From the cell containing the given text, extract its center point as (x, y) coordinate. 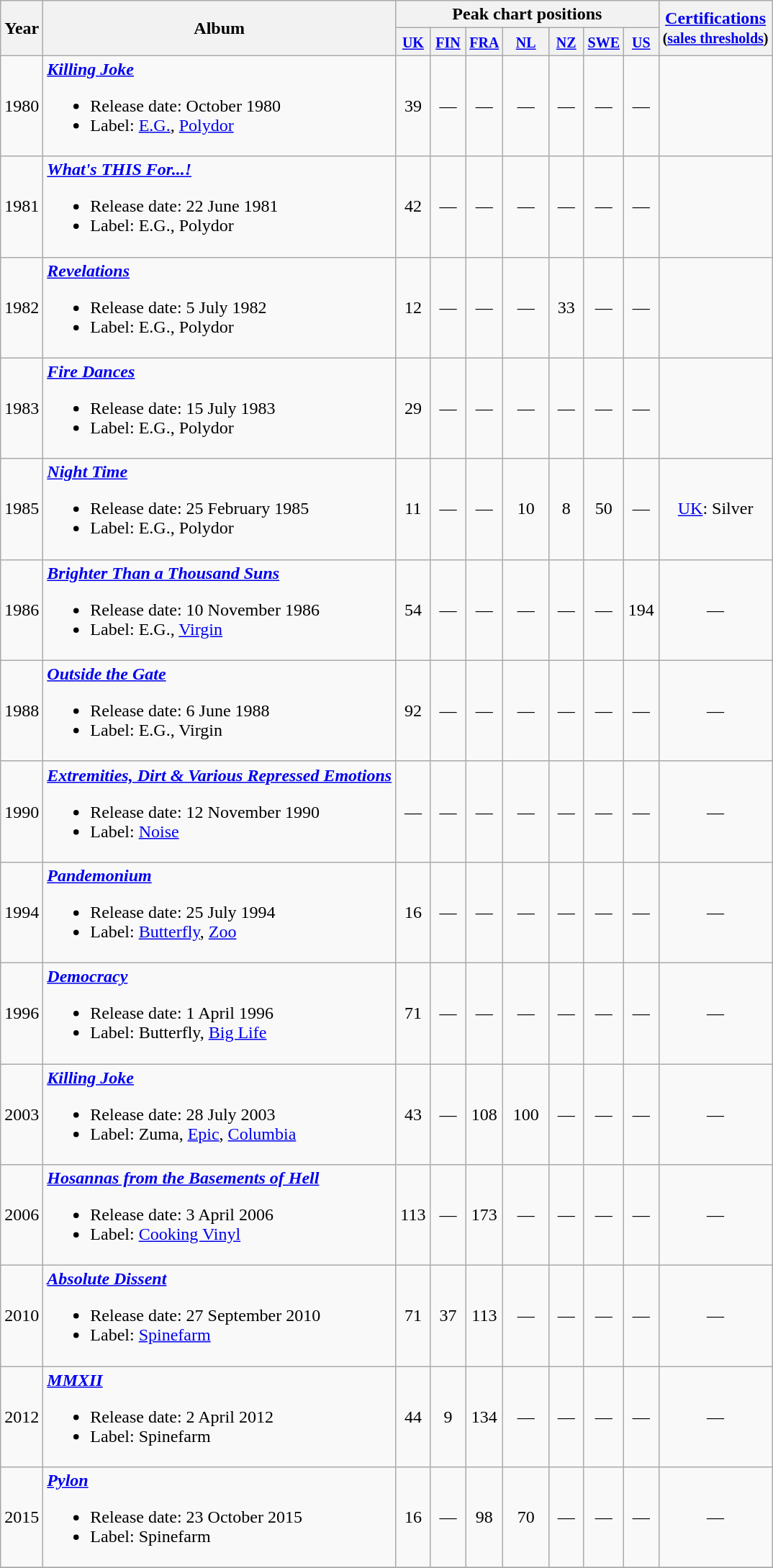
PylonRelease date: 23 October 2015Label: Spinefarm (220, 1518)
108 (484, 1114)
12 (413, 307)
Hosannas from the Basements of HellRelease date: 3 April 2006Label: Cooking Vinyl (220, 1215)
1994 (22, 912)
39 (413, 106)
1985 (22, 509)
173 (484, 1215)
Year (22, 28)
2006 (22, 1215)
1980 (22, 106)
42 (413, 207)
44 (413, 1417)
Killing JokeRelease date: October 1980Label: E.G., Polydor (220, 106)
DemocracyRelease date: 1 April 1996Label: Butterfly, Big Life (220, 1013)
Album (220, 28)
33 (566, 307)
1983 (22, 408)
1981 (22, 207)
RevelationsRelease date: 5 July 1982Label: E.G., Polydor (220, 307)
Brighter Than a Thousand SunsRelease date: 10 November 1986Label: E.G., Virgin (220, 610)
134 (484, 1417)
Extremities, Dirt & Various Repressed EmotionsRelease date: 12 November 1990Label: Noise (220, 811)
US (642, 42)
37 (448, 1316)
UK: Silver (715, 509)
MMXIIRelease date: 2 April 2012Label: Spinefarm (220, 1417)
Fire DancesRelease date: 15 July 1983Label: E.G., Polydor (220, 408)
1996 (22, 1013)
SWE (604, 42)
FIN (448, 42)
PandemoniumRelease date: 25 July 1994Label: Butterfly, Zoo (220, 912)
Outside the GateRelease date: 6 June 1988Label: E.G., Virgin (220, 711)
2003 (22, 1114)
NL (526, 42)
FRA (484, 42)
10 (526, 509)
92 (413, 711)
50 (604, 509)
54 (413, 610)
1988 (22, 711)
Night TimeRelease date: 25 February 1985Label: E.G., Polydor (220, 509)
29 (413, 408)
8 (566, 509)
1986 (22, 610)
70 (526, 1518)
Certifications(sales thresholds) (715, 28)
9 (448, 1417)
194 (642, 610)
NZ (566, 42)
1982 (22, 307)
43 (413, 1114)
What's THIS For...!Release date: 22 June 1981Label: E.G., Polydor (220, 207)
Absolute DissentRelease date: 27 September 2010Label: Spinefarm (220, 1316)
UK (413, 42)
98 (484, 1518)
2010 (22, 1316)
11 (413, 509)
Killing JokeRelease date: 28 July 2003Label: Zuma, Epic, Columbia (220, 1114)
2015 (22, 1518)
1990 (22, 811)
2012 (22, 1417)
100 (526, 1114)
Peak chart positions (528, 14)
